Detect which cell encompasses the target text, then output its (X, Y) center coordinate. 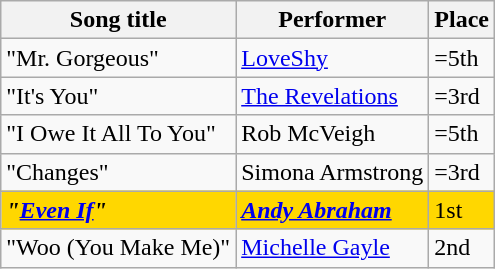
LoveShy (332, 58)
Rob McVeigh (332, 134)
Simona Armstrong (332, 172)
"I Owe It All To You" (118, 134)
2nd (462, 248)
Performer (332, 20)
Song title (118, 20)
"It's You" (118, 96)
1st (462, 210)
"Changes" (118, 172)
"Even If" (118, 210)
Andy Abraham (332, 210)
"Woo (You Make Me)" (118, 248)
The Revelations (332, 96)
Michelle Gayle (332, 248)
Place (462, 20)
"Mr. Gorgeous" (118, 58)
